From the cell containing the given text, extract its center point as (X, Y) coordinate. 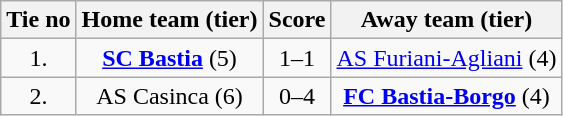
AS Casinca (6) (170, 96)
0–4 (297, 96)
2. (38, 96)
AS Furiani-Agliani (4) (446, 58)
Score (297, 20)
SC Bastia (5) (170, 58)
Tie no (38, 20)
1. (38, 58)
FC Bastia-Borgo (4) (446, 96)
Home team (tier) (170, 20)
1–1 (297, 58)
Away team (tier) (446, 20)
